Locate the cell with the specified text and output its (X, Y) center coordinate. 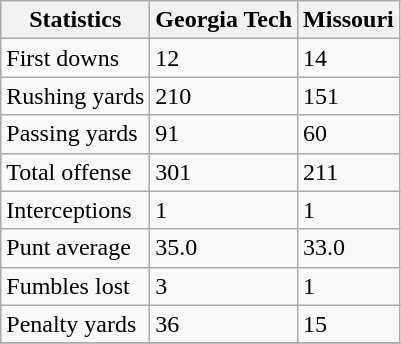
211 (349, 172)
3 (224, 286)
12 (224, 58)
33.0 (349, 248)
Statistics (76, 20)
36 (224, 324)
Passing yards (76, 134)
91 (224, 134)
Total offense (76, 172)
35.0 (224, 248)
60 (349, 134)
Georgia Tech (224, 20)
Punt average (76, 248)
Missouri (349, 20)
301 (224, 172)
151 (349, 96)
Fumbles lost (76, 286)
15 (349, 324)
210 (224, 96)
Interceptions (76, 210)
Rushing yards (76, 96)
First downs (76, 58)
Penalty yards (76, 324)
14 (349, 58)
